For the text-containing cell, return its midpoint in (X, Y) coordinate format. 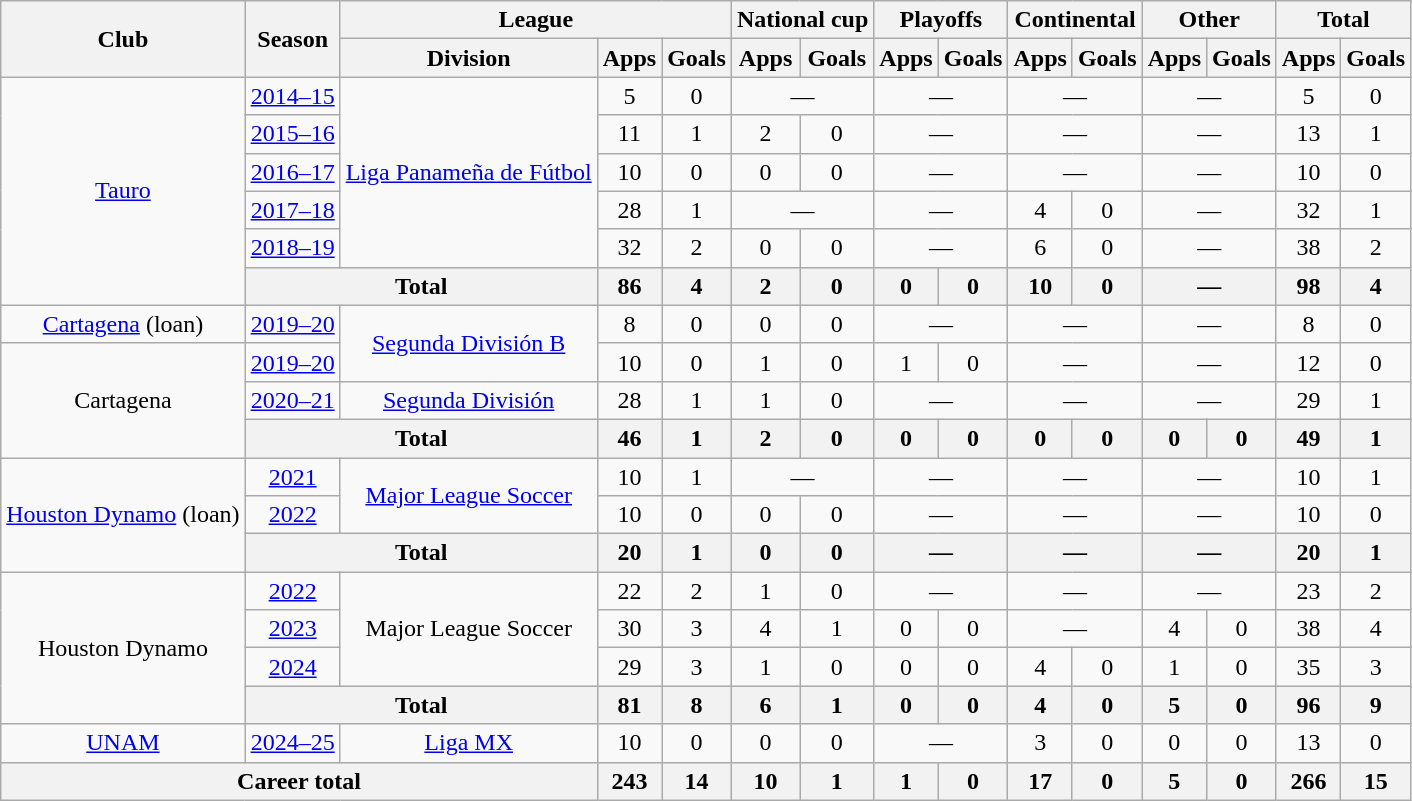
Career total (299, 781)
Segunda División B (468, 343)
National cup (802, 20)
2015–16 (292, 134)
Houston Dynamo (123, 648)
23 (1308, 591)
2021 (292, 477)
14 (697, 781)
2016–17 (292, 172)
22 (629, 591)
Houston Dynamo (loan) (123, 515)
Playoffs (941, 20)
League (536, 20)
2023 (292, 629)
2017–18 (292, 210)
266 (1308, 781)
243 (629, 781)
86 (629, 286)
Cartagena (loan) (123, 324)
Liga Panameña de Fútbol (468, 172)
96 (1308, 705)
Club (123, 39)
11 (629, 134)
30 (629, 629)
2024 (292, 667)
35 (1308, 667)
46 (629, 438)
98 (1308, 286)
Segunda División (468, 400)
81 (629, 705)
Season (292, 39)
2014–15 (292, 96)
Continental (1075, 20)
49 (1308, 438)
2020–21 (292, 400)
Division (468, 58)
Other (1209, 20)
Cartagena (123, 400)
17 (1040, 781)
Liga MX (468, 743)
UNAM (123, 743)
2024–25 (292, 743)
12 (1308, 362)
2018–19 (292, 248)
Tauro (123, 191)
9 (1376, 705)
15 (1376, 781)
